Return the [x, y] coordinate for the center point of the cell that contains the specified text.  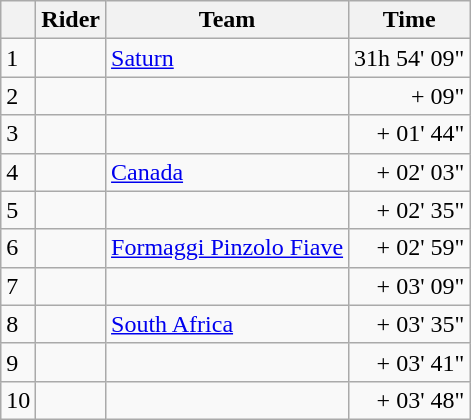
+ 03' 09" [410, 286]
+ 03' 35" [410, 324]
Rider [71, 20]
3 [18, 134]
5 [18, 210]
Formaggi Pinzolo Fiave [228, 248]
Canada [228, 172]
+ 03' 41" [410, 362]
+ 02' 59" [410, 248]
10 [18, 400]
9 [18, 362]
7 [18, 286]
Team [228, 20]
Saturn [228, 58]
+ 02' 35" [410, 210]
South Africa [228, 324]
6 [18, 248]
4 [18, 172]
1 [18, 58]
+ 01' 44" [410, 134]
+ 02' 03" [410, 172]
8 [18, 324]
+ 09" [410, 96]
31h 54' 09" [410, 58]
2 [18, 96]
Time [410, 20]
+ 03' 48" [410, 400]
